Scan for the cell matching the given text and deliver its (x, y) coordinate at center. 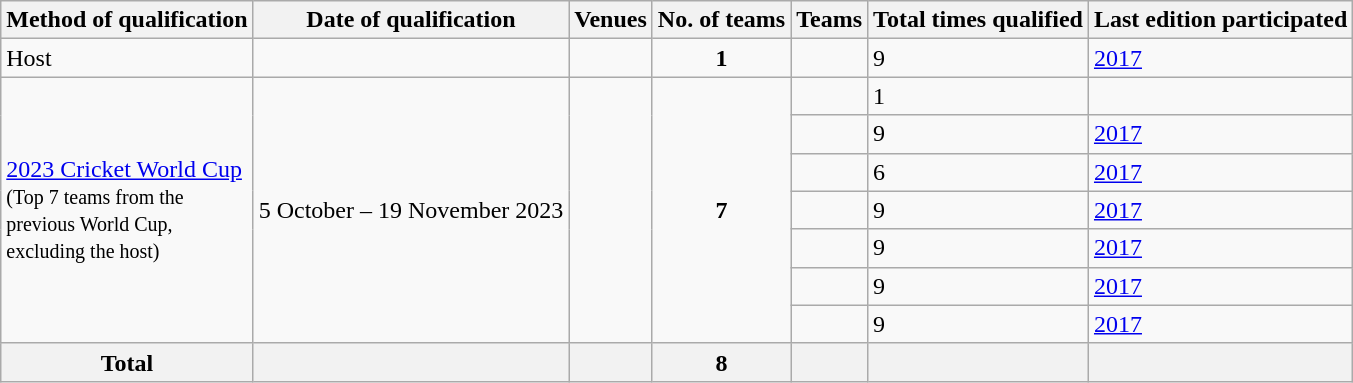
2023 Cricket World Cup(Top 7 teams from theprevious World Cup,excluding the host) (127, 210)
6 (978, 172)
7 (721, 210)
No. of teams (721, 20)
Date of qualification (411, 20)
Method of qualification (127, 20)
Last edition participated (1220, 20)
5 October – 19 November 2023 (411, 210)
Teams (830, 20)
Venues (611, 20)
Total (127, 362)
8 (721, 362)
Total times qualified (978, 20)
Host (127, 58)
